Identify which cell holds the provided text, then report its (X, Y) central coordinate. 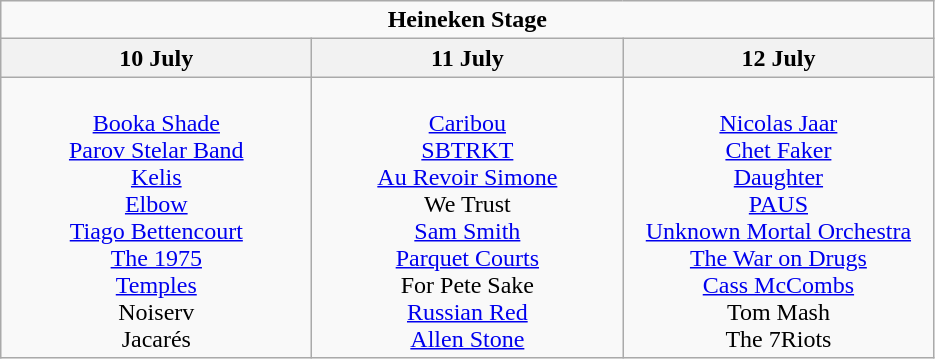
Booka ShadeParov Stelar BandKelisElbowTiago BettencourtThe 1975TemplesNoiservJacarés (156, 218)
Heineken Stage (468, 20)
10 July (156, 58)
12 July (778, 58)
Nicolas JaarChet FakerDaughterPAUSUnknown Mortal OrchestraThe War on DrugsCass McCombsTom MashThe 7Riots (778, 218)
11 July (468, 58)
CaribouSBTRKTAu Revoir SimoneWe TrustSam SmithParquet CourtsFor Pete SakeRussian RedAllen Stone (468, 218)
